For the text-containing cell, return its midpoint in (x, y) coordinate format. 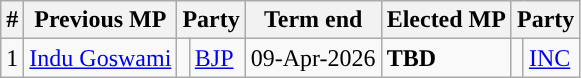
BJP (217, 58)
Elected MP (446, 20)
TBD (446, 58)
Indu Goswami (100, 58)
# (12, 20)
09-Apr-2026 (313, 58)
Term end (313, 20)
INC (551, 58)
Previous MP (100, 20)
1 (12, 58)
